Return the [x, y] coordinate for the center point of the cell that contains the specified text.  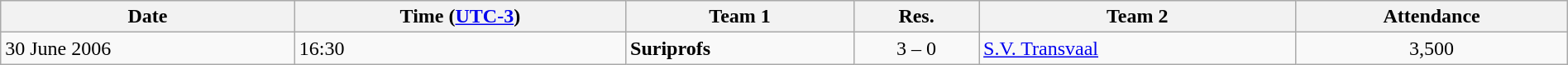
Team 1 [740, 17]
3,500 [1432, 48]
Date [147, 17]
3 – 0 [916, 48]
Attendance [1432, 17]
Suriprofs [740, 48]
S.V. Transvaal [1138, 48]
30 June 2006 [147, 48]
Res. [916, 17]
Team 2 [1138, 17]
16:30 [460, 48]
Time (UTC-3) [460, 17]
